Detect which cell encompasses the target text, then output its (X, Y) center coordinate. 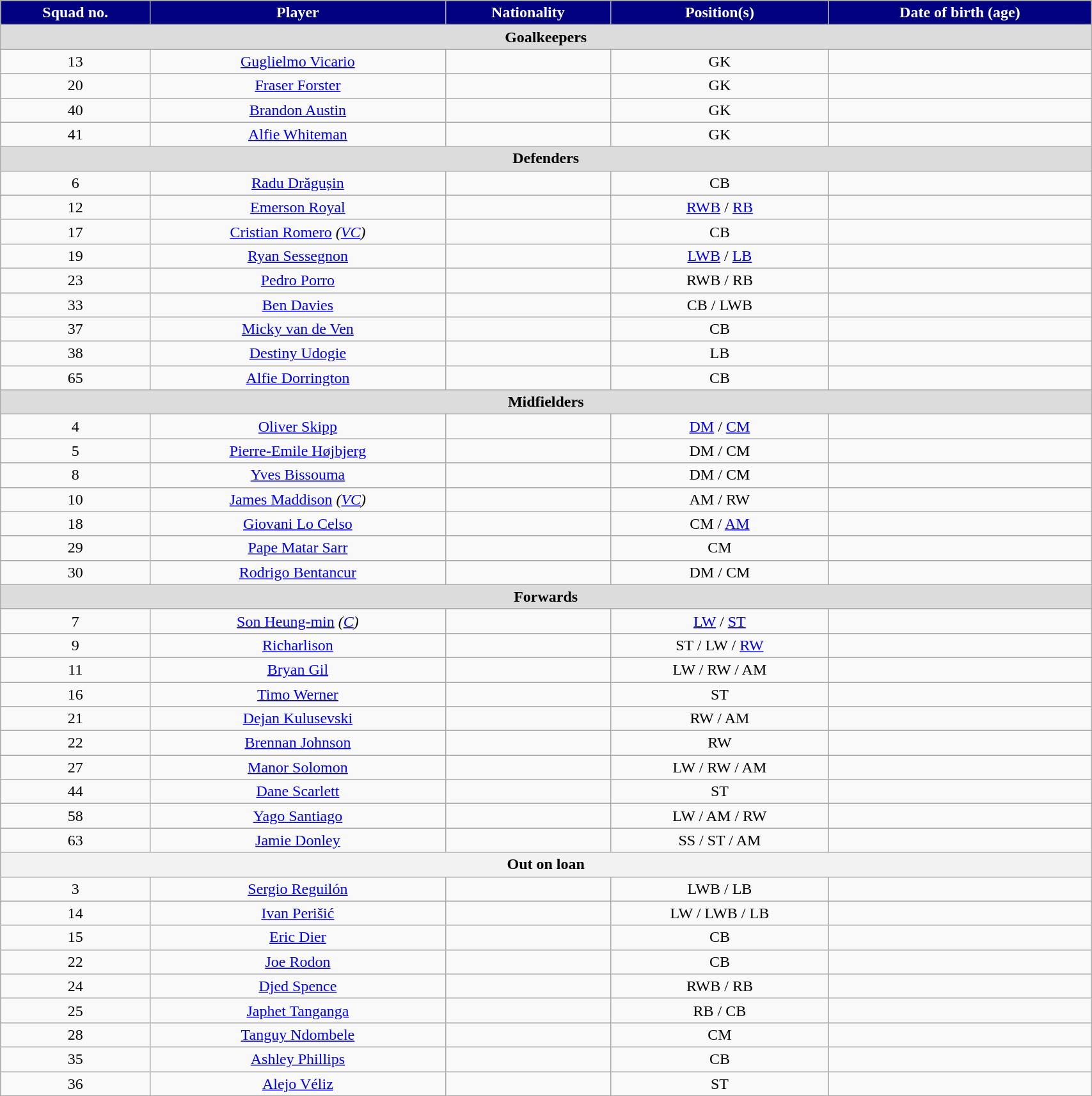
11 (75, 669)
30 (75, 572)
Dane Scarlett (298, 792)
Oliver Skipp (298, 427)
44 (75, 792)
Ben Davies (298, 305)
Timo Werner (298, 694)
8 (75, 475)
63 (75, 840)
Manor Solomon (298, 767)
29 (75, 548)
Forwards (546, 597)
Son Heung-min (C) (298, 621)
40 (75, 110)
Pape Matar Sarr (298, 548)
Alejo Véliz (298, 1084)
AM / RW (720, 499)
Alfie Whiteman (298, 134)
Ryan Sessegnon (298, 256)
Dejan Kulusevski (298, 719)
Djed Spence (298, 986)
Micky van de Ven (298, 329)
James Maddison (VC) (298, 499)
SS / ST / AM (720, 840)
14 (75, 913)
Destiny Udogie (298, 354)
Alfie Dorrington (298, 378)
LW / ST (720, 621)
RW (720, 743)
21 (75, 719)
6 (75, 183)
Ashley Phillips (298, 1059)
28 (75, 1035)
Japhet Tanganga (298, 1010)
Nationality (528, 13)
Cristian Romero (VC) (298, 231)
RW / AM (720, 719)
19 (75, 256)
LW / AM / RW (720, 816)
Date of birth (age) (960, 13)
9 (75, 645)
25 (75, 1010)
Sergio Reguilón (298, 889)
Brennan Johnson (298, 743)
Eric Dier (298, 937)
Giovani Lo Celso (298, 524)
20 (75, 86)
Out on loan (546, 865)
Midfielders (546, 402)
18 (75, 524)
Position(s) (720, 13)
ST / LW / RW (720, 645)
LB (720, 354)
38 (75, 354)
Yves Bissouma (298, 475)
5 (75, 451)
Pierre-Emile Højbjerg (298, 451)
Rodrigo Bentancur (298, 572)
33 (75, 305)
Ivan Perišić (298, 913)
7 (75, 621)
4 (75, 427)
3 (75, 889)
Goalkeepers (546, 37)
Defenders (546, 159)
Tanguy Ndombele (298, 1035)
CM / AM (720, 524)
Joe Rodon (298, 962)
16 (75, 694)
Brandon Austin (298, 110)
24 (75, 986)
Yago Santiago (298, 816)
65 (75, 378)
23 (75, 280)
Richarlison (298, 645)
35 (75, 1059)
RB / CB (720, 1010)
13 (75, 61)
58 (75, 816)
Squad no. (75, 13)
37 (75, 329)
41 (75, 134)
Player (298, 13)
Pedro Porro (298, 280)
Bryan Gil (298, 669)
Jamie Donley (298, 840)
Fraser Forster (298, 86)
Guglielmo Vicario (298, 61)
LW / LWB / LB (720, 913)
15 (75, 937)
12 (75, 207)
27 (75, 767)
17 (75, 231)
CB / LWB (720, 305)
36 (75, 1084)
Radu Drăgușin (298, 183)
10 (75, 499)
Emerson Royal (298, 207)
